Detect which cell encompasses the target text, then output its (x, y) center coordinate. 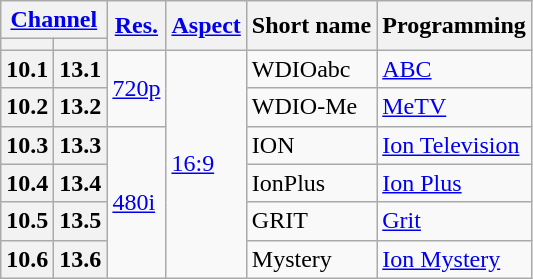
Short name (311, 26)
Grit (454, 221)
13.6 (80, 259)
10.5 (28, 221)
ABC (454, 69)
10.3 (28, 145)
Programming (454, 26)
13.4 (80, 183)
WDIO-Me (311, 107)
10.2 (28, 107)
WDIOabc (311, 69)
16:9 (206, 164)
13.2 (80, 107)
13.3 (80, 145)
MeTV (454, 107)
10.6 (28, 259)
Mystery (311, 259)
720p (136, 88)
Aspect (206, 26)
Res. (136, 26)
GRIT (311, 221)
IonPlus (311, 183)
13.1 (80, 69)
Ion Plus (454, 183)
Ion Television (454, 145)
10.1 (28, 69)
13.5 (80, 221)
Ion Mystery (454, 259)
ION (311, 145)
Channel (54, 20)
10.4 (28, 183)
480i (136, 202)
